Find where the given text appears and provide that cell's center as (x, y) coordinate. 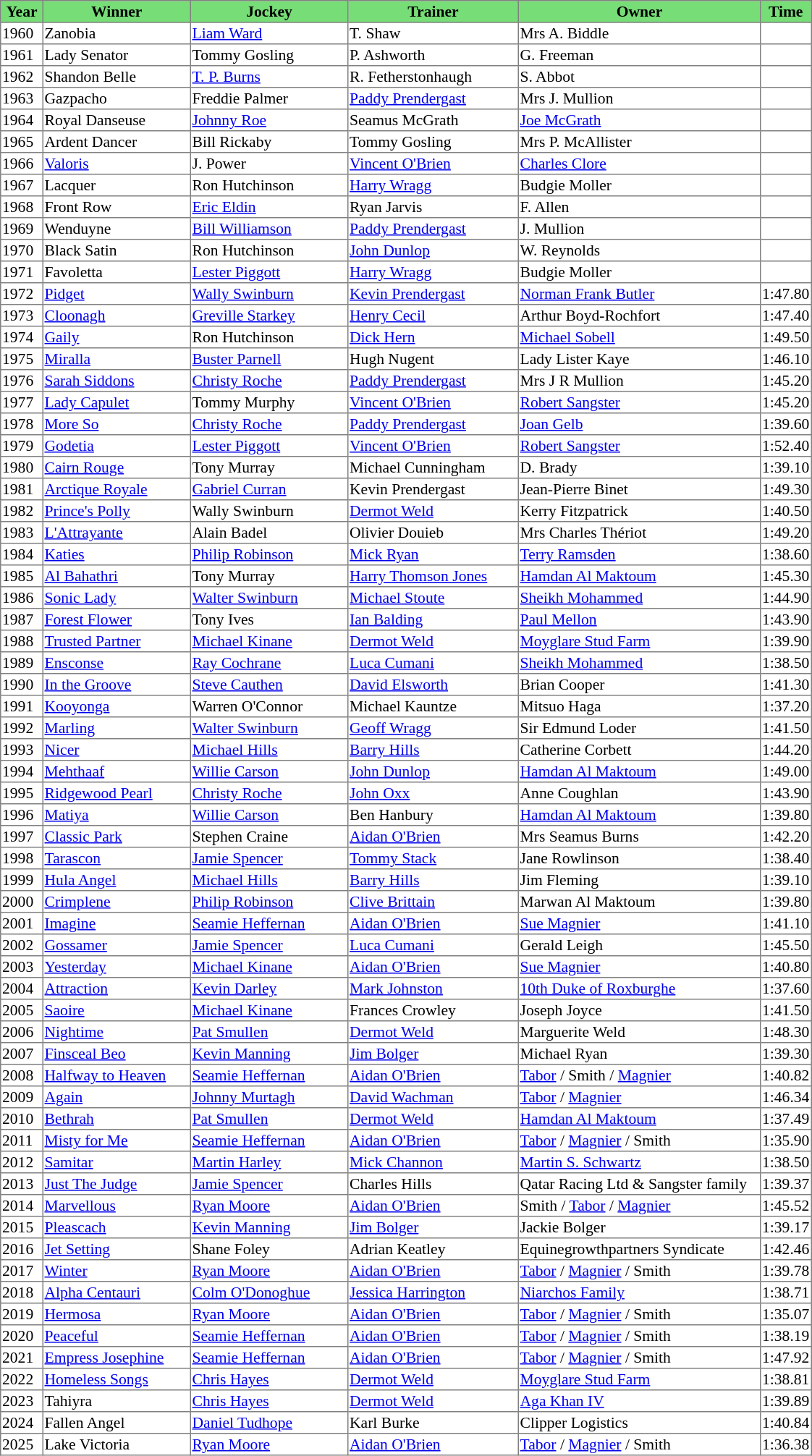
10th Duke of Roxburghe (639, 989)
1:49.50 (786, 337)
Prince's Polly (117, 511)
Peaceful (117, 1336)
1:39.90 (786, 641)
Bill Rickaby (269, 142)
Mrs J. Mullion (639, 98)
Lady Capulet (117, 402)
1981 (22, 489)
1968 (22, 207)
2015 (22, 1227)
1:49.20 (786, 533)
Bethrah (117, 1119)
Seamus McGrath (434, 120)
Hugh Nugent (434, 359)
Classic Park (117, 837)
L'Attrayante (117, 533)
Marvellous (117, 1206)
1972 (22, 294)
F. Allen (639, 207)
Zanobia (117, 33)
Mick Ryan (434, 554)
Marguerite Weld (639, 1032)
2009 (22, 1097)
Mrs J R Mullion (639, 381)
Forest Flower (117, 619)
Joseph Joyce (639, 1010)
1988 (22, 641)
1980 (22, 467)
Kevin Darley (269, 989)
1:39.17 (786, 1227)
1967 (22, 185)
Gabriel Curran (269, 489)
Just The Judge (117, 1184)
Shandon Belle (117, 77)
1976 (22, 381)
Bill Williamson (269, 229)
Cloonagh (117, 316)
2007 (22, 1054)
Pidget (117, 294)
2005 (22, 1010)
Niarchos Family (639, 1292)
2002 (22, 945)
2008 (22, 1075)
1961 (22, 55)
Daniel Tudhope (269, 1423)
Jessica Harrington (434, 1292)
Lady Lister Kaye (639, 359)
1962 (22, 77)
2020 (22, 1336)
Jim Fleming (639, 880)
Again (117, 1097)
1963 (22, 98)
Henry Cecil (434, 316)
1989 (22, 663)
1:41.30 (786, 685)
Misty for Me (117, 1140)
Shane Foley (269, 1249)
1970 (22, 250)
S. Abbot (639, 77)
Lake Victoria (117, 1444)
1977 (22, 402)
Eric Eldin (269, 207)
Samitar (117, 1162)
Yesterday (117, 967)
1964 (22, 120)
Sonic Lady (117, 598)
1:40.80 (786, 967)
2001 (22, 923)
1:45.52 (786, 1206)
1:46.10 (786, 359)
1960 (22, 33)
1965 (22, 142)
Empress Josephine (117, 1358)
1:38.81 (786, 1379)
Year (22, 12)
2012 (22, 1162)
1974 (22, 337)
G. Freeman (639, 55)
2016 (22, 1249)
Kerry Fitzpatrick (639, 511)
1:37.49 (786, 1119)
Equinegrowthpartners Syndicate (639, 1249)
Tommy Stack (434, 858)
Owner (639, 12)
Tommy Murphy (269, 402)
Arthur Boyd-Rochfort (639, 316)
Steve Cauthen (269, 685)
2017 (22, 1271)
Mrs Seamus Burns (639, 837)
Lady Senator (117, 55)
Michael Cunningham (434, 467)
1997 (22, 837)
Joe McGrath (639, 120)
Geoff Wragg (434, 728)
Gossamer (117, 945)
Paul Mellon (639, 619)
1:47.40 (786, 316)
1998 (22, 858)
Jean-Pierre Binet (639, 489)
Brian Cooper (639, 685)
Marwan Al Maktoum (639, 902)
1999 (22, 880)
J. Mullion (639, 229)
Nightime (117, 1032)
In the Groove (117, 685)
2011 (22, 1140)
Warren O'Connor (269, 706)
1:39.37 (786, 1184)
David Elsworth (434, 685)
Tarascon (117, 858)
Catherine Corbett (639, 750)
1969 (22, 229)
1982 (22, 511)
Anne Coughlan (639, 793)
Trainer (434, 12)
Jackie Bolger (639, 1227)
Front Row (117, 207)
2003 (22, 967)
2014 (22, 1206)
Liam Ward (269, 33)
T. P. Burns (269, 77)
Martin Harley (269, 1162)
1:49.00 (786, 771)
Wenduyne (117, 229)
1:49.30 (786, 489)
Saoire (117, 1010)
1:38.19 (786, 1336)
1:52.40 (786, 446)
Hula Angel (117, 880)
Jane Rowlinson (639, 858)
Harry Thomson Jones (434, 576)
1979 (22, 446)
Tabor / Magnier (639, 1097)
Tabor / Smith / Magnier (639, 1075)
2024 (22, 1423)
2019 (22, 1314)
2004 (22, 989)
1995 (22, 793)
1:38.40 (786, 858)
Greville Starkey (269, 316)
J. Power (269, 164)
Terry Ramsden (639, 554)
Crimplene (117, 902)
1991 (22, 706)
2023 (22, 1401)
T. Shaw (434, 33)
1:47.92 (786, 1358)
Imagine (117, 923)
Michael Sobell (639, 337)
Buster Parnell (269, 359)
Martin S. Schwartz (639, 1162)
1966 (22, 164)
Mehthaaf (117, 771)
Halfway to Heaven (117, 1075)
R. Fetherstonhaugh (434, 77)
Royal Danseuse (117, 120)
Alain Badel (269, 533)
2010 (22, 1119)
Valoris (117, 164)
1:42.20 (786, 837)
D. Brady (639, 467)
1996 (22, 815)
Ray Cochrane (269, 663)
Time (786, 12)
Pleascach (117, 1227)
Qatar Racing Ltd & Sangster family (639, 1184)
1984 (22, 554)
Mrs Charles Thériot (639, 533)
1994 (22, 771)
1:48.30 (786, 1032)
2025 (22, 1444)
Jet Setting (117, 1249)
David Wachman (434, 1097)
W. Reynolds (639, 250)
Black Satin (117, 250)
Gaily (117, 337)
1:35.07 (786, 1314)
Homeless Songs (117, 1379)
Charles Clore (639, 164)
Attraction (117, 989)
Tony Ives (269, 619)
Ryan Jarvis (434, 207)
Cairn Rouge (117, 467)
1:38.60 (786, 554)
Norman Frank Butler (639, 294)
Michael Stoute (434, 598)
Jockey (269, 12)
1:41.10 (786, 923)
Colm O'Donoghue (269, 1292)
Al Bahathri (117, 576)
1986 (22, 598)
Finsceal Beo (117, 1054)
2013 (22, 1184)
Johnny Murtagh (269, 1097)
Trusted Partner (117, 641)
Fallen Angel (117, 1423)
Hermosa (117, 1314)
1987 (22, 619)
Mitsuo Haga (639, 706)
1:47.80 (786, 294)
Olivier Douieb (434, 533)
Miralla (117, 359)
1978 (22, 424)
Arctique Royale (117, 489)
Gerald Leigh (639, 945)
1983 (22, 533)
Ben Hanbury (434, 815)
1:38.71 (786, 1292)
Sarah Siddons (117, 381)
More So (117, 424)
Tahiyra (117, 1401)
Favoletta (117, 272)
1:37.60 (786, 989)
1992 (22, 728)
1:39.30 (786, 1054)
Michael Kauntze (434, 706)
Charles Hills (434, 1184)
Ian Balding (434, 619)
1:39.89 (786, 1401)
Mrs A. Biddle (639, 33)
Winter (117, 1271)
Clipper Logistics (639, 1423)
Adrian Keatley (434, 1249)
John Oxx (434, 793)
Matiya (117, 815)
1:40.84 (786, 1423)
Freddie Palmer (269, 98)
1:42.46 (786, 1249)
1973 (22, 316)
1:39.60 (786, 424)
2018 (22, 1292)
1:46.34 (786, 1097)
Godetia (117, 446)
Ardent Dancer (117, 142)
Nicer (117, 750)
Ensconse (117, 663)
Smith / Tabor / Magnier (639, 1206)
Karl Burke (434, 1423)
1:45.30 (786, 576)
Clive Brittain (434, 902)
Ridgewood Pearl (117, 793)
2006 (22, 1032)
Dick Hern (434, 337)
Marling (117, 728)
Joan Gelb (639, 424)
1:36.38 (786, 1444)
Winner (117, 12)
Frances Crowley (434, 1010)
2000 (22, 902)
Stephen Craine (269, 837)
1:40.82 (786, 1075)
1:45.50 (786, 945)
Mick Channon (434, 1162)
Gazpacho (117, 98)
1993 (22, 750)
1:35.90 (786, 1140)
1:39.78 (786, 1271)
1:40.50 (786, 511)
Johnny Roe (269, 120)
Kooyonga (117, 706)
P. Ashworth (434, 55)
Alpha Centauri (117, 1292)
1985 (22, 576)
1971 (22, 272)
1:44.20 (786, 750)
2021 (22, 1358)
Mark Johnston (434, 989)
Mrs P. McAllister (639, 142)
1:44.90 (786, 598)
Sir Edmund Loder (639, 728)
2022 (22, 1379)
Lacquer (117, 185)
1975 (22, 359)
1990 (22, 685)
Katies (117, 554)
Michael Ryan (639, 1054)
Aga Khan IV (639, 1401)
1:37.20 (786, 706)
